Find where the given text appears and provide that cell's center as [x, y] coordinate. 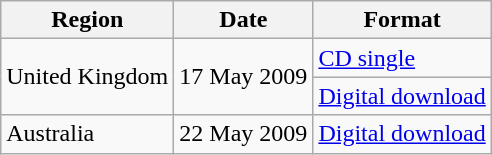
22 May 2009 [244, 134]
17 May 2009 [244, 77]
Australia [88, 134]
CD single [402, 58]
Region [88, 20]
Format [402, 20]
United Kingdom [88, 77]
Date [244, 20]
